Pinpoint the cell where the given text exists, returning its (X, Y) midpoint coordinate. 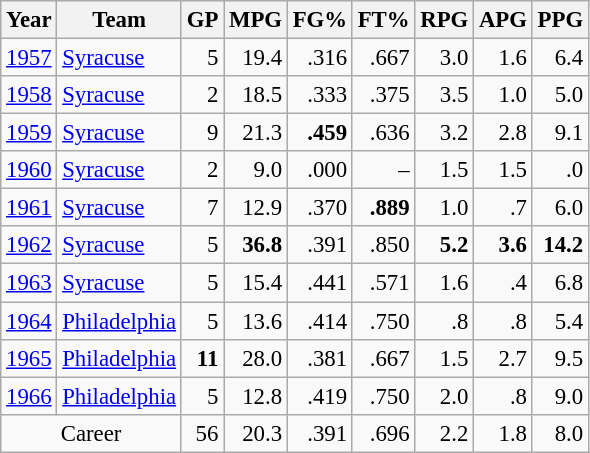
.459 (320, 133)
.316 (320, 58)
1959 (29, 133)
.370 (320, 208)
.441 (320, 283)
12.9 (256, 208)
2.7 (504, 358)
9.5 (560, 358)
FT% (384, 20)
1.8 (504, 433)
2.2 (444, 433)
15.4 (256, 283)
18.5 (256, 95)
14.2 (560, 245)
21.3 (256, 133)
1963 (29, 283)
13.6 (256, 321)
.333 (320, 95)
5.4 (560, 321)
.4 (504, 283)
PPG (560, 20)
20.3 (256, 433)
5.2 (444, 245)
11 (202, 358)
36.8 (256, 245)
Team (119, 20)
1958 (29, 95)
1957 (29, 58)
1961 (29, 208)
2.8 (504, 133)
– (384, 170)
.381 (320, 358)
Year (29, 20)
12.8 (256, 396)
.636 (384, 133)
Career (92, 433)
9.1 (560, 133)
8.0 (560, 433)
28.0 (256, 358)
.375 (384, 95)
1965 (29, 358)
FG% (320, 20)
6.8 (560, 283)
APG (504, 20)
RPG (444, 20)
MPG (256, 20)
56 (202, 433)
9 (202, 133)
.000 (320, 170)
6.4 (560, 58)
.889 (384, 208)
3.5 (444, 95)
19.4 (256, 58)
1966 (29, 396)
3.6 (504, 245)
3.0 (444, 58)
1964 (29, 321)
GP (202, 20)
7 (202, 208)
6.0 (560, 208)
3.2 (444, 133)
1960 (29, 170)
5.0 (560, 95)
.571 (384, 283)
.7 (504, 208)
2.0 (444, 396)
.414 (320, 321)
.0 (560, 170)
.696 (384, 433)
1962 (29, 245)
.419 (320, 396)
.850 (384, 245)
